Output the (X, Y) coordinate of the center of the cell containing the given text.  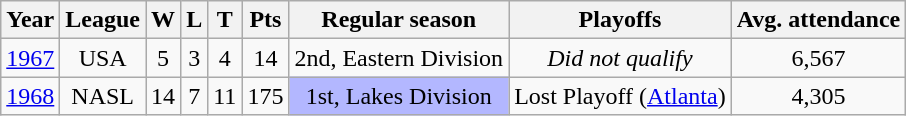
1967 (30, 58)
Lost Playoff (Atlanta) (620, 96)
League (103, 20)
Year (30, 20)
2nd, Eastern Division (399, 58)
5 (164, 58)
Avg. attendance (818, 20)
T (225, 20)
4,305 (818, 96)
Playoffs (620, 20)
4 (225, 58)
Did not qualify (620, 58)
NASL (103, 96)
6,567 (818, 58)
L (194, 20)
1st, Lakes Division (399, 96)
3 (194, 58)
Regular season (399, 20)
USA (103, 58)
Pts (266, 20)
W (164, 20)
7 (194, 96)
1968 (30, 96)
175 (266, 96)
11 (225, 96)
